Identify which cell holds the provided text, then report its [x, y] central coordinate. 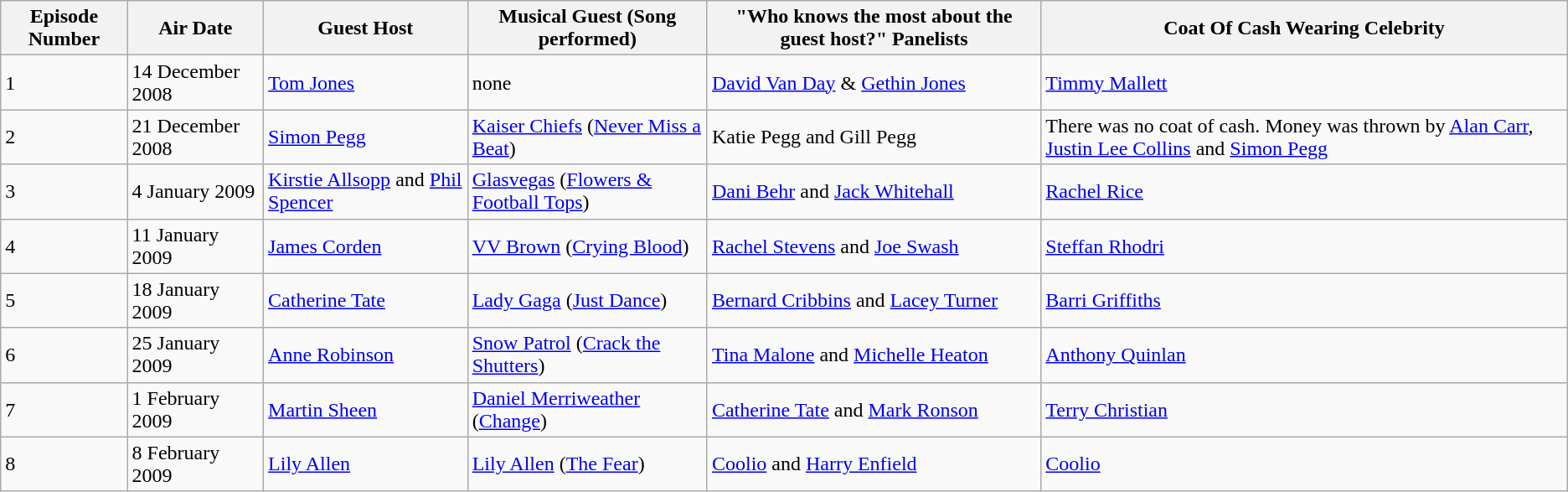
1 [64, 82]
5 [64, 300]
Episode Number [64, 28]
Lily Allen [366, 464]
Simon Pegg [366, 137]
18 January 2009 [195, 300]
Martin Sheen [366, 409]
21 December 2008 [195, 137]
Coat Of Cash Wearing Celebrity [1304, 28]
Guest Host [366, 28]
4 January 2009 [195, 191]
25 January 2009 [195, 355]
Kirstie Allsopp and Phil Spencer [366, 191]
Lily Allen (The Fear) [587, 464]
Catherine Tate and Mark Ronson [874, 409]
8 [64, 464]
Dani Behr and Jack Whitehall [874, 191]
11 January 2009 [195, 246]
14 December 2008 [195, 82]
Tom Jones [366, 82]
Katie Pegg and Gill Pegg [874, 137]
James Corden [366, 246]
Bernard Cribbins and Lacey Turner [874, 300]
Glasvegas (Flowers & Football Tops) [587, 191]
1 February 2009 [195, 409]
Anthony Quinlan [1304, 355]
Steffan Rhodri [1304, 246]
6 [64, 355]
Coolio and Harry Enfield [874, 464]
Daniel Merriweather (Change) [587, 409]
David Van Day & Gethin Jones [874, 82]
Rachel Stevens and Joe Swash [874, 246]
"Who knows the most about the guest host?" Panelists [874, 28]
Kaiser Chiefs (Never Miss a Beat) [587, 137]
There was no coat of cash. Money was thrown by Alan Carr, Justin Lee Collins and Simon Pegg [1304, 137]
Barri Griffiths [1304, 300]
7 [64, 409]
3 [64, 191]
Catherine Tate [366, 300]
Air Date [195, 28]
Timmy Mallett [1304, 82]
4 [64, 246]
none [587, 82]
Musical Guest (Song performed) [587, 28]
Tina Malone and Michelle Heaton [874, 355]
2 [64, 137]
VV Brown (Crying Blood) [587, 246]
Snow Patrol (Crack the Shutters) [587, 355]
Anne Robinson [366, 355]
Terry Christian [1304, 409]
Rachel Rice [1304, 191]
Lady Gaga (Just Dance) [587, 300]
8 February 2009 [195, 464]
Coolio [1304, 464]
